Capture the cell that displays the provided text and extract its (X, Y) central coordinate. 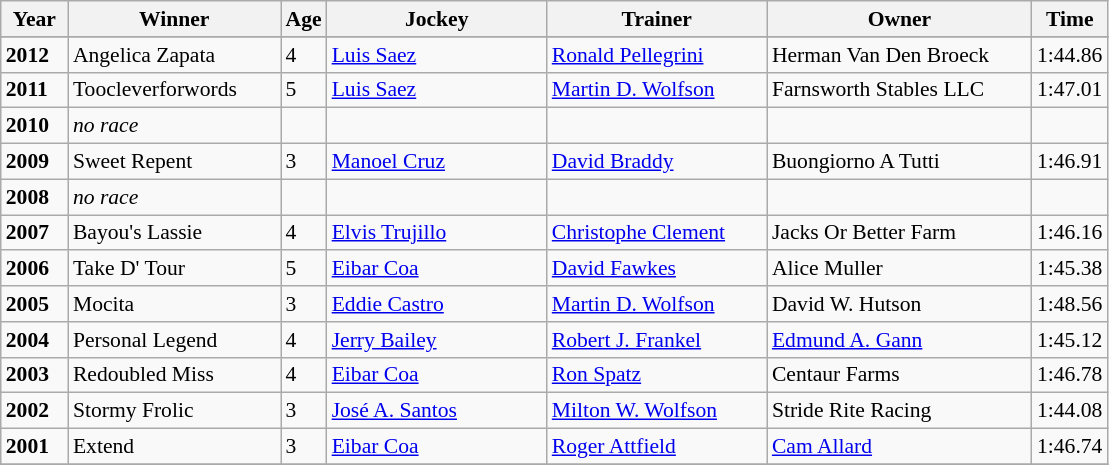
Alice Muller (900, 269)
Personal Legend (174, 340)
2004 (34, 340)
1:46.91 (1070, 162)
David Fawkes (657, 269)
Extend (174, 447)
Jerry Bailey (437, 340)
1:46.16 (1070, 233)
Toocleverforwords (174, 90)
Angelica Zapata (174, 55)
David W. Hutson (900, 304)
Stride Rite Racing (900, 411)
2009 (34, 162)
2011 (34, 90)
Ronald Pellegrini (657, 55)
Stormy Frolic (174, 411)
José A. Santos (437, 411)
Time (1070, 19)
1:47.01 (1070, 90)
Milton W. Wolfson (657, 411)
Take D' Tour (174, 269)
2010 (34, 126)
Eddie Castro (437, 304)
Christophe Clement (657, 233)
David Braddy (657, 162)
Ron Spatz (657, 375)
2005 (34, 304)
Year (34, 19)
Sweet Repent (174, 162)
2006 (34, 269)
Mocita (174, 304)
1:44.86 (1070, 55)
Robert J. Frankel (657, 340)
Herman Van Den Broeck (900, 55)
2012 (34, 55)
2003 (34, 375)
1:45.12 (1070, 340)
1:46.74 (1070, 447)
Age (303, 19)
Winner (174, 19)
2007 (34, 233)
Jockey (437, 19)
2002 (34, 411)
Buongiorno A Tutti (900, 162)
Roger Attfield (657, 447)
Manoel Cruz (437, 162)
1:44.08 (1070, 411)
Bayou's Lassie (174, 233)
2008 (34, 197)
Centaur Farms (900, 375)
Edmund A. Gann (900, 340)
Trainer (657, 19)
Elvis Trujillo (437, 233)
1:48.56 (1070, 304)
Jacks Or Better Farm (900, 233)
1:45.38 (1070, 269)
2001 (34, 447)
Farnsworth Stables LLC (900, 90)
Redoubled Miss (174, 375)
Owner (900, 19)
1:46.78 (1070, 375)
Cam Allard (900, 447)
